Provide the (x, y) coordinate of the cell's center where the given text is located.  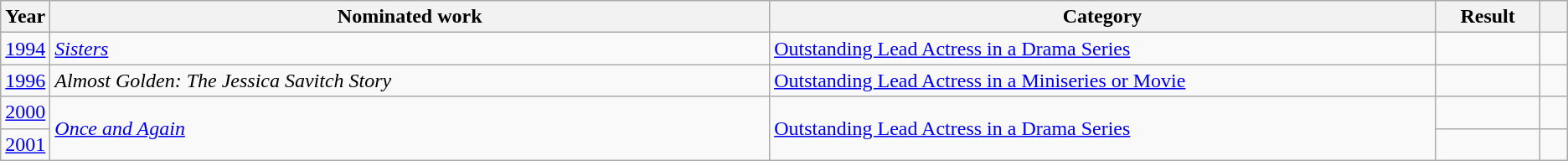
1996 (25, 80)
Once and Again (410, 128)
Outstanding Lead Actress in a Miniseries or Movie (1102, 80)
Sisters (410, 49)
Result (1488, 17)
Category (1102, 17)
2001 (25, 144)
Year (25, 17)
2000 (25, 112)
1994 (25, 49)
Almost Golden: The Jessica Savitch Story (410, 80)
Nominated work (410, 17)
